Determine the (x, y) coordinate at the center of the cell enclosing the given text.  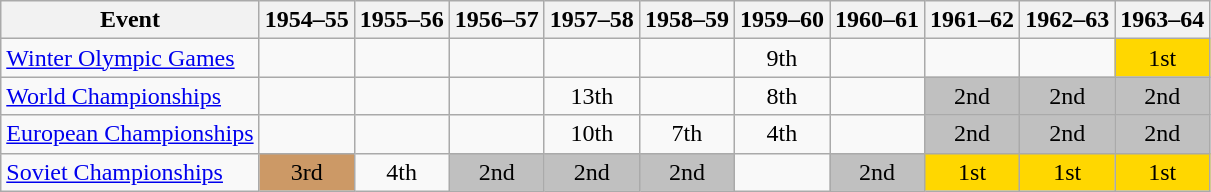
8th (782, 96)
1962–63 (1068, 20)
1960–61 (878, 20)
7th (686, 134)
Winter Olympic Games (130, 58)
World Championships (130, 96)
3rd (306, 172)
1955–56 (402, 20)
Soviet Championships (130, 172)
1961–62 (972, 20)
European Championships (130, 134)
1959–60 (782, 20)
13th (592, 96)
Event (130, 20)
10th (592, 134)
9th (782, 58)
1963–64 (1162, 20)
1956–57 (496, 20)
1954–55 (306, 20)
1957–58 (592, 20)
1958–59 (686, 20)
